Return [X, Y] of the center of cell containing provided text 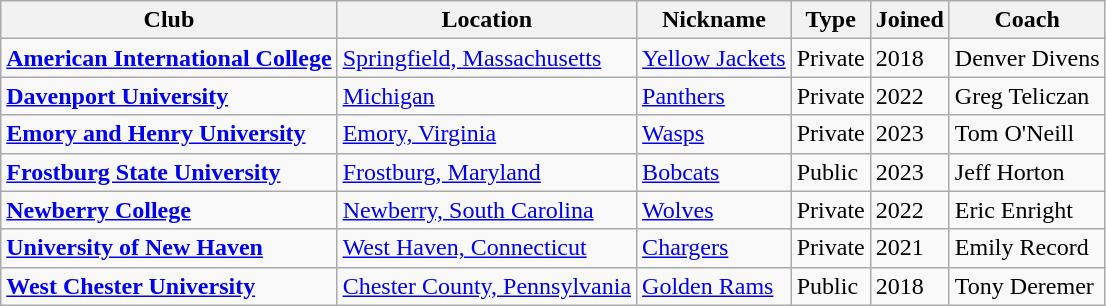
University of New Haven [169, 248]
Wolves [714, 210]
Denver Divens [1027, 58]
Tony Deremer [1027, 286]
Emory and Henry University [169, 134]
Chargers [714, 248]
Jeff Horton [1027, 172]
Frostburg, Maryland [486, 172]
Panthers [714, 96]
American International College [169, 58]
Michigan [486, 96]
West Chester University [169, 286]
Yellow Jackets [714, 58]
Joined [910, 20]
Frostburg State University [169, 172]
West Haven, Connecticut [486, 248]
Chester County, Pennsylvania [486, 286]
Davenport University [169, 96]
Emory, Virginia [486, 134]
Golden Rams [714, 286]
Springfield, Massachusetts [486, 58]
Location [486, 20]
Bobcats [714, 172]
Wasps [714, 134]
Nickname [714, 20]
Newberry, South Carolina [486, 210]
Eric Enright [1027, 210]
2021 [910, 248]
Type [830, 20]
Tom O'Neill [1027, 134]
Greg Teliczan [1027, 96]
Newberry College [169, 210]
Coach [1027, 20]
Club [169, 20]
Emily Record [1027, 248]
